Detect which cell encompasses the target text, then output its [X, Y] center coordinate. 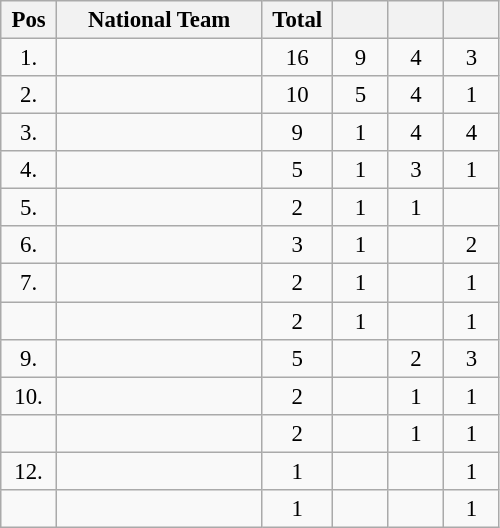
10 [298, 95]
Pos [29, 20]
9. [29, 358]
16 [298, 58]
1. [29, 58]
2. [29, 95]
7. [29, 283]
10. [29, 396]
National Team [159, 20]
3. [29, 133]
5. [29, 208]
4. [29, 170]
6. [29, 245]
12. [29, 471]
Total [298, 20]
